Extract the [X, Y] coordinate from the center of the cell holding the provided text.  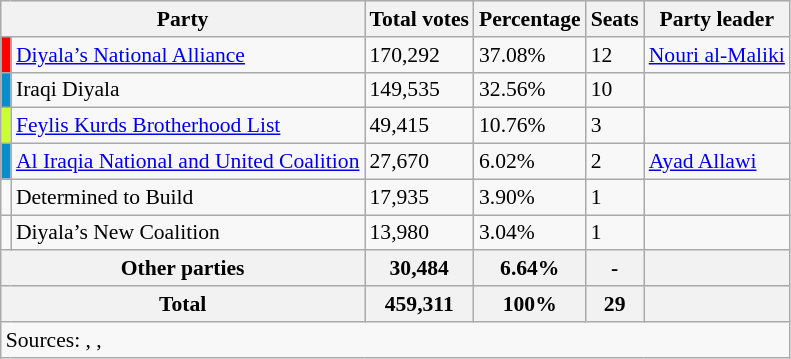
Al Iraqia National and United Coalition [188, 162]
6.02% [530, 162]
3.04% [530, 233]
Determined to Build [188, 197]
Total [183, 304]
12 [615, 55]
149,535 [418, 90]
10 [615, 90]
3 [615, 126]
100% [530, 304]
Percentage [530, 19]
32.56% [530, 90]
49,415 [418, 126]
Party leader [717, 19]
Feylis Kurds Brotherhood List [188, 126]
37.08% [530, 55]
30,484 [418, 269]
17,935 [418, 197]
Iraqi Diyala [188, 90]
Sources: , , [396, 340]
- [615, 269]
Nouri al-Maliki [717, 55]
459,311 [418, 304]
13,980 [418, 233]
10.76% [530, 126]
27,670 [418, 162]
Diyala’s National Alliance [188, 55]
2 [615, 162]
Ayad Allawi [717, 162]
Diyala’s New Coalition [188, 233]
6.64% [530, 269]
3.90% [530, 197]
29 [615, 304]
Seats [615, 19]
Other parties [183, 269]
Party [183, 19]
Total votes [418, 19]
170,292 [418, 55]
